Provide the (x, y) coordinate of the cell's center where the given text is located.  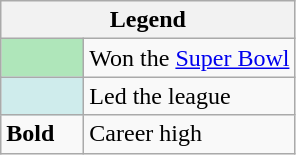
Led the league (190, 96)
Bold (42, 134)
Career high (190, 134)
Won the Super Bowl (190, 58)
Legend (148, 20)
